Search for the cell housing the specified text and yield its [x, y] center coordinate. 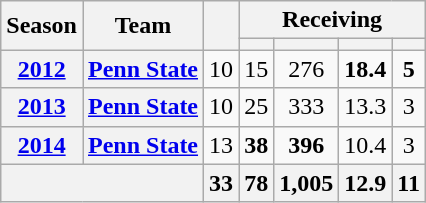
396 [306, 145]
13 [222, 145]
13.3 [366, 107]
33 [222, 183]
1,005 [306, 183]
2012 [42, 69]
18.4 [366, 69]
11 [409, 183]
15 [256, 69]
2014 [42, 145]
Receiving [332, 20]
38 [256, 145]
2013 [42, 107]
333 [306, 107]
5 [409, 69]
276 [306, 69]
Team [142, 26]
12.9 [366, 183]
78 [256, 183]
Season [42, 26]
10.4 [366, 145]
25 [256, 107]
